For the text-containing cell, return its midpoint in [X, Y] coordinate format. 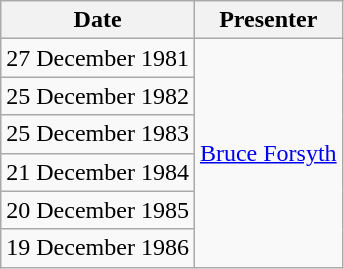
Bruce Forsyth [268, 153]
Presenter [268, 20]
19 December 1986 [98, 248]
21 December 1984 [98, 172]
25 December 1983 [98, 134]
Date [98, 20]
27 December 1981 [98, 58]
25 December 1982 [98, 96]
20 December 1985 [98, 210]
